Locate the cell with the specified text and output its [x, y] center coordinate. 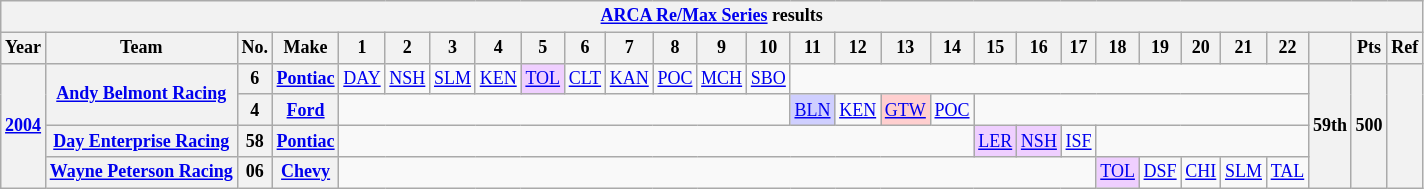
Andy Belmont Racing [141, 94]
59th [1330, 126]
21 [1244, 48]
9 [722, 48]
Year [24, 48]
TAL [1287, 172]
16 [1040, 48]
Team [141, 48]
500 [1369, 126]
Chevy [306, 172]
8 [675, 48]
Day Enterprise Racing [141, 140]
Wayne Peterson Racing [141, 172]
Ref [1405, 48]
GTW [905, 110]
2 [408, 48]
1 [362, 48]
CHI [1201, 172]
SBO [768, 78]
MCH [722, 78]
CLT [584, 78]
06 [254, 172]
2004 [24, 126]
12 [858, 48]
BLN [812, 110]
17 [1078, 48]
Pts [1369, 48]
15 [996, 48]
ARCA Re/Max Series results [712, 16]
ISF [1078, 140]
5 [542, 48]
19 [1160, 48]
14 [952, 48]
Ford [306, 110]
7 [629, 48]
18 [1118, 48]
20 [1201, 48]
LER [996, 140]
3 [453, 48]
22 [1287, 48]
11 [812, 48]
13 [905, 48]
No. [254, 48]
10 [768, 48]
Make [306, 48]
KAN [629, 78]
58 [254, 140]
DSF [1160, 172]
DAY [362, 78]
